Return the (X, Y) coordinate for the center point of the cell that contains the specified text.  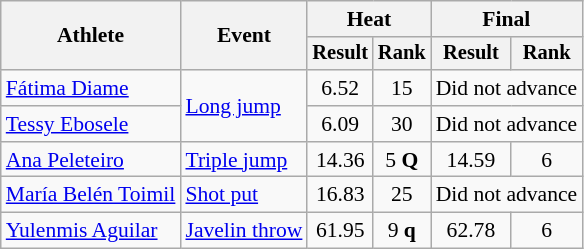
Tessy Ebosele (91, 124)
14.36 (340, 160)
Ana Peleteiro (91, 160)
16.83 (340, 195)
Triple jump (244, 160)
Heat (368, 19)
6.52 (340, 88)
Javelin throw (244, 231)
Fátima Diame (91, 88)
15 (402, 88)
Yulenmis Aguilar (91, 231)
9 q (402, 231)
62.78 (472, 231)
30 (402, 124)
Shot put (244, 195)
Event (244, 36)
6.09 (340, 124)
Long jump (244, 106)
Final (507, 19)
María Belén Toimil (91, 195)
61.95 (340, 231)
Athlete (91, 36)
14.59 (472, 160)
5 Q (402, 160)
25 (402, 195)
